Return (X, Y) of the center of cell containing provided text 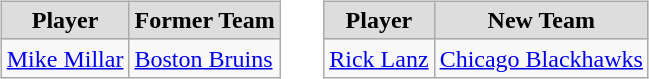
Rick Lanz (379, 58)
New Team (541, 20)
Mike Millar (65, 58)
Chicago Blackhawks (541, 58)
Former Team (204, 20)
Boston Bruins (204, 58)
